Identify which cell holds the provided text, then report its [X, Y] central coordinate. 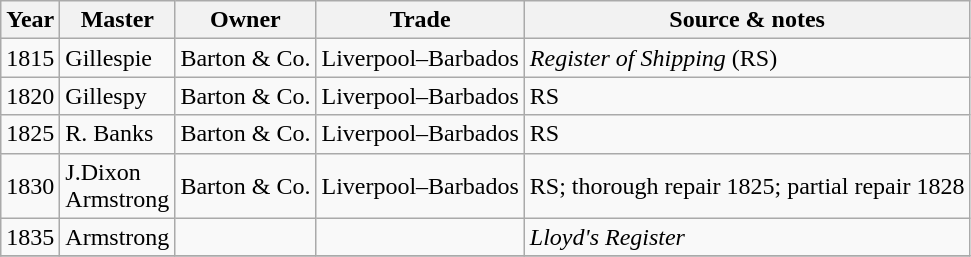
Gillespie [118, 58]
Gillespy [118, 96]
Lloyd's Register [747, 237]
1835 [30, 237]
Owner [246, 20]
R. Banks [118, 134]
J.DixonArmstrong [118, 186]
1815 [30, 58]
1830 [30, 186]
Armstrong [118, 237]
Master [118, 20]
1820 [30, 96]
1825 [30, 134]
Register of Shipping (RS) [747, 58]
Source & notes [747, 20]
Trade [420, 20]
Year [30, 20]
RS; thorough repair 1825; partial repair 1828 [747, 186]
